Search for the cell housing the specified text and yield its [x, y] center coordinate. 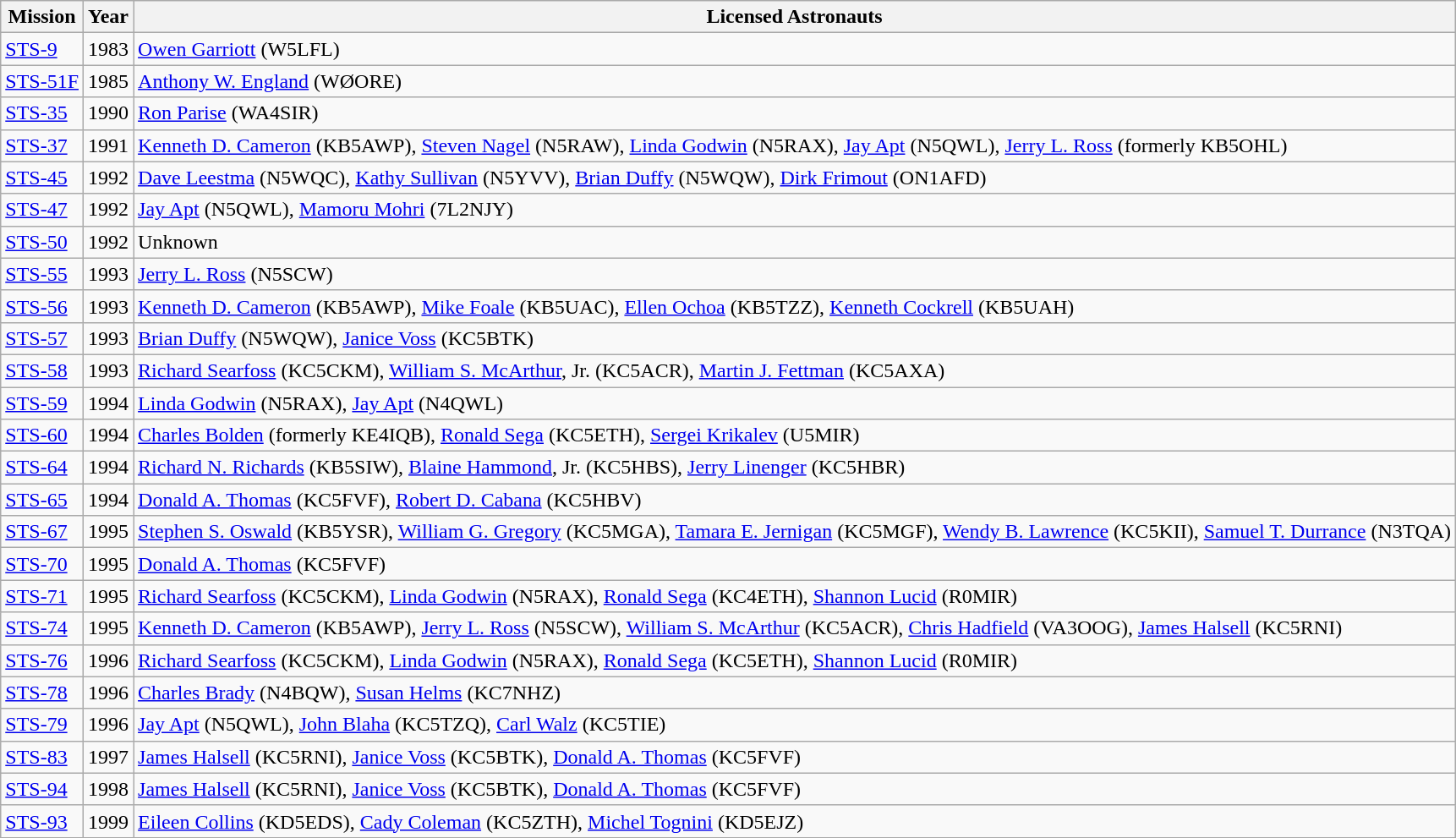
STS-55 [42, 274]
STS-79 [42, 725]
STS-47 [42, 210]
STS-9 [42, 49]
Richard N. Richards (KB5SIW), Blaine Hammond, Jr. (KC5HBS), Jerry Linenger (KC5HBR) [795, 468]
Kenneth D. Cameron (KB5AWP), Mike Foale (KB5UAC), Ellen Ochoa (KB5TZZ), Kenneth Cockrell (KB5UAH) [795, 306]
1999 [108, 821]
Anthony W. England (WØORE) [795, 81]
STS-50 [42, 242]
Eileen Collins (KD5EDS), Cady Coleman (KC5ZTH), Michel Tognini (KD5EJZ) [795, 821]
Jerry L. Ross (N5SCW) [795, 274]
STS-35 [42, 113]
STS-57 [42, 338]
Unknown [795, 242]
STS-94 [42, 789]
Ron Parise (WA4SIR) [795, 113]
Kenneth D. Cameron (KB5AWP), Jerry L. Ross (N5SCW), William S. McArthur (KC5ACR), Chris Hadfield (VA3OOG), James Halsell (KC5RNI) [795, 628]
Owen Garriott (W5LFL) [795, 49]
Richard Searfoss (KC5CKM), William S. McArthur, Jr. (KC5ACR), Martin J. Fettman (KC5AXA) [795, 370]
Richard Searfoss (KC5CKM), Linda Godwin (N5RAX), Ronald Sega (KC5ETH), Shannon Lucid (R0MIR) [795, 660]
STS-64 [42, 468]
STS-60 [42, 435]
STS-93 [42, 821]
Linda Godwin (N5RAX), Jay Apt (N4QWL) [795, 403]
Licensed Astronauts [795, 17]
Kenneth D. Cameron (KB5AWP), Steven Nagel (N5RAW), Linda Godwin (N5RAX), Jay Apt (N5QWL), Jerry L. Ross (formerly KB5OHL) [795, 145]
Charles Brady (N4BQW), Susan Helms (KC7NHZ) [795, 693]
Stephen S. Oswald (KB5YSR), William G. Gregory (KC5MGA), Tamara E. Jernigan (KC5MGF), Wendy B. Lawrence (KC5KII), Samuel T. Durrance (N3TQA) [795, 532]
STS-58 [42, 370]
1991 [108, 145]
Richard Searfoss (KC5CKM), Linda Godwin (N5RAX), Ronald Sega (KC4ETH), Shannon Lucid (R0MIR) [795, 596]
STS-59 [42, 403]
Brian Duffy (N5WQW), Janice Voss (KC5BTK) [795, 338]
Jay Apt (N5QWL), John Blaha (KC5TZQ), Carl Walz (KC5TIE) [795, 725]
STS-83 [42, 757]
Donald A. Thomas (KC5FVF) [795, 564]
STS-51F [42, 81]
STS-70 [42, 564]
STS-67 [42, 532]
Donald A. Thomas (KC5FVF), Robert D. Cabana (KC5HBV) [795, 500]
1997 [108, 757]
STS-37 [42, 145]
STS-74 [42, 628]
1983 [108, 49]
STS-78 [42, 693]
STS-76 [42, 660]
STS-65 [42, 500]
Charles Bolden (formerly KE4IQB), Ronald Sega (KC5ETH), Sergei Krikalev (U5MIR) [795, 435]
Year [108, 17]
STS-45 [42, 178]
1990 [108, 113]
1998 [108, 789]
1985 [108, 81]
Jay Apt (N5QWL), Mamoru Mohri (7L2NJY) [795, 210]
Mission [42, 17]
STS-71 [42, 596]
STS-56 [42, 306]
Dave Leestma (N5WQC), Kathy Sullivan (N5YVV), Brian Duffy (N5WQW), Dirk Frimout (ON1AFD) [795, 178]
